Return [X, Y] of the center of cell containing provided text 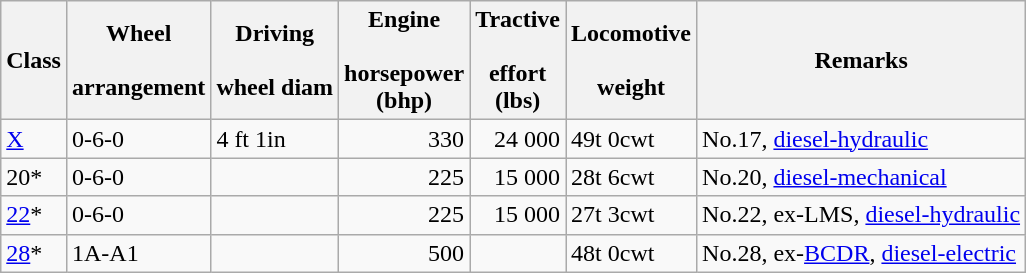
20* [34, 177]
Locomotiveweight [632, 60]
Enginehorsepower (bhp) [404, 60]
No.17, diesel-hydraulic [862, 139]
500 [404, 253]
49t 0cwt [632, 139]
4 ft 1in [275, 139]
Wheelarrangement [138, 60]
27t 3cwt [632, 215]
Tractiveeffort (lbs) [518, 60]
Class [34, 60]
No.20, diesel-mechanical [862, 177]
No.28, ex-BCDR, diesel-electric [862, 253]
22* [34, 215]
Drivingwheel diam [275, 60]
1A-A1 [138, 253]
330 [404, 139]
24 000 [518, 139]
28t 6cwt [632, 177]
28* [34, 253]
48t 0cwt [632, 253]
X [34, 139]
No.22, ex-LMS, diesel-hydraulic [862, 215]
Remarks [862, 60]
